Return the (X, Y) coordinate for the center point of the cell that contains the specified text.  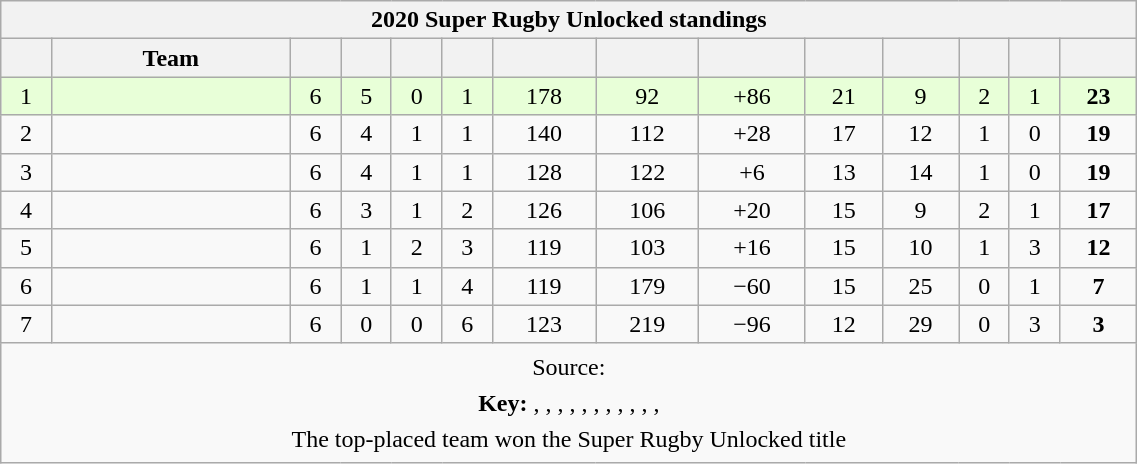
123 (544, 324)
+16 (752, 248)
Source: Key: , , , , , , , , , , , The top-placed team won the Super Rugby Unlocked title (569, 402)
14 (920, 172)
126 (544, 210)
25 (920, 286)
29 (920, 324)
+20 (752, 210)
106 (648, 210)
13 (844, 172)
128 (544, 172)
219 (648, 324)
Team (170, 58)
−96 (752, 324)
23 (1098, 96)
+86 (752, 96)
122 (648, 172)
10 (920, 248)
−60 (752, 286)
92 (648, 96)
2020 Super Rugby Unlocked standings (569, 20)
140 (544, 134)
112 (648, 134)
179 (648, 286)
+28 (752, 134)
103 (648, 248)
178 (544, 96)
21 (844, 96)
+6 (752, 172)
